Find where the given text appears and provide that cell's center as (X, Y) coordinate. 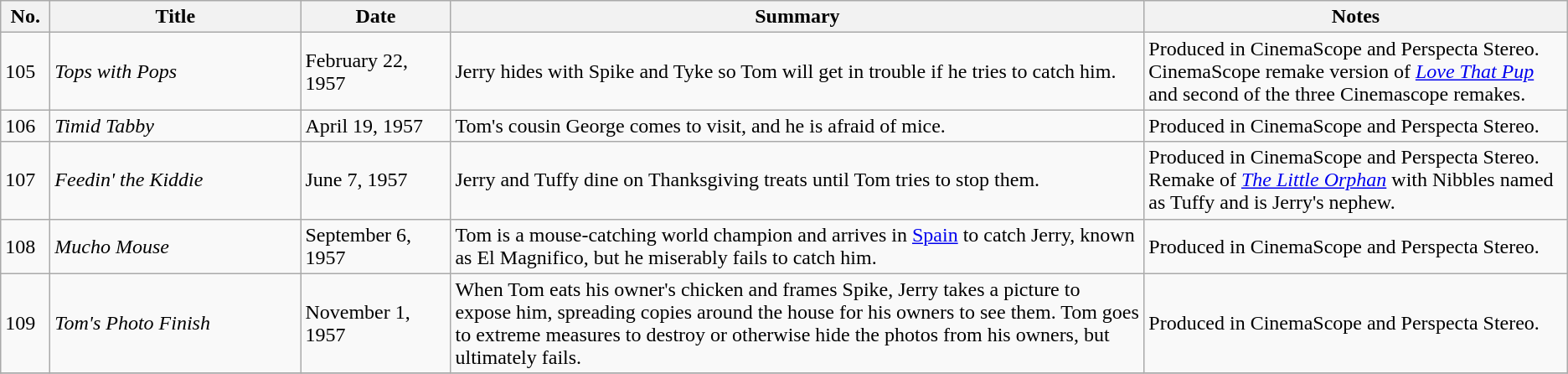
Jerry hides with Spike and Tyke so Tom will get in trouble if he tries to catch him. (797, 71)
Tops with Pops (176, 71)
108 (25, 247)
Tom is a mouse-catching world champion and arrives in Spain to catch Jerry, known as El Magnifico, but he miserably fails to catch him. (797, 247)
Notes (1355, 17)
Mucho Mouse (176, 247)
106 (25, 126)
Tom's cousin George comes to visit, and he is afraid of mice. (797, 126)
Produced in CinemaScope and Perspecta Stereo. CinemaScope remake version of Love That Pup and second of the three Cinemascope remakes. (1355, 71)
105 (25, 71)
September 6, 1957 (375, 247)
Date (375, 17)
109 (25, 324)
Title (176, 17)
Summary (797, 17)
Timid Tabby (176, 126)
Tom's Photo Finish (176, 324)
February 22, 1957 (375, 71)
No. (25, 17)
November 1, 1957 (375, 324)
107 (25, 180)
June 7, 1957 (375, 180)
Feedin' the Kiddie (176, 180)
April 19, 1957 (375, 126)
Produced in CinemaScope and Perspecta Stereo. Remake of The Little Orphan with Nibbles named as Tuffy and is Jerry's nephew. (1355, 180)
Jerry and Tuffy dine on Thanksgiving treats until Tom tries to stop them. (797, 180)
